Find where the given text appears and provide that cell's center as [x, y] coordinate. 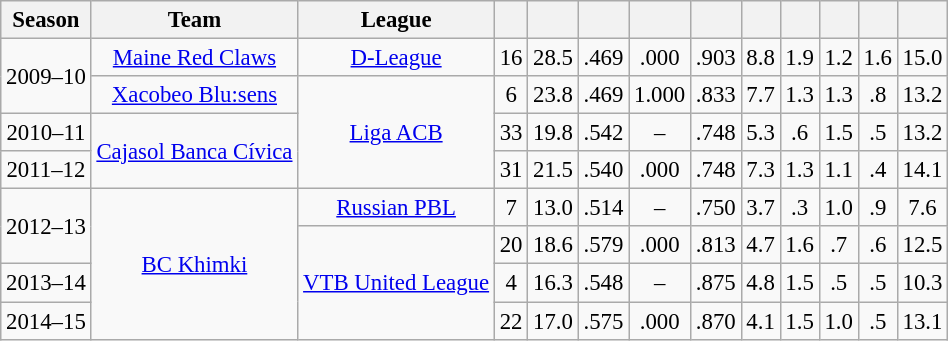
19.8 [553, 133]
BC Khimki [194, 264]
8.8 [760, 58]
12.5 [922, 245]
6 [510, 95]
.750 [716, 208]
22 [510, 321]
4.8 [760, 283]
.870 [716, 321]
2011–12 [46, 170]
15.0 [922, 58]
3.7 [760, 208]
13.0 [553, 208]
4.7 [760, 245]
16.3 [553, 283]
1.1 [838, 170]
.813 [716, 245]
.903 [716, 58]
7.7 [760, 95]
.548 [603, 283]
2014–15 [46, 321]
.7 [838, 245]
.3 [800, 208]
.4 [878, 170]
Team [194, 20]
14.1 [922, 170]
28.5 [553, 58]
5.3 [760, 133]
.540 [603, 170]
.8 [878, 95]
League [396, 20]
1.000 [660, 95]
2010–11 [46, 133]
17.0 [553, 321]
Maine Red Claws [194, 58]
D-League [396, 58]
20 [510, 245]
2009–10 [46, 76]
Season [46, 20]
1.9 [800, 58]
.575 [603, 321]
.542 [603, 133]
2012–13 [46, 226]
18.6 [553, 245]
1.2 [838, 58]
33 [510, 133]
7.6 [922, 208]
.875 [716, 283]
10.3 [922, 283]
23.8 [553, 95]
4.1 [760, 321]
.833 [716, 95]
.579 [603, 245]
4 [510, 283]
16 [510, 58]
7 [510, 208]
Russian PBL [396, 208]
2013–14 [46, 283]
.9 [878, 208]
21.5 [553, 170]
Cajasol Banca Cívica [194, 152]
Xacobeo Blu:sens [194, 95]
.514 [603, 208]
VTB United League [396, 282]
7.3 [760, 170]
13.1 [922, 321]
Liga ACB [396, 132]
31 [510, 170]
